Return the [X, Y] coordinate for the center point of the cell that contains the specified text.  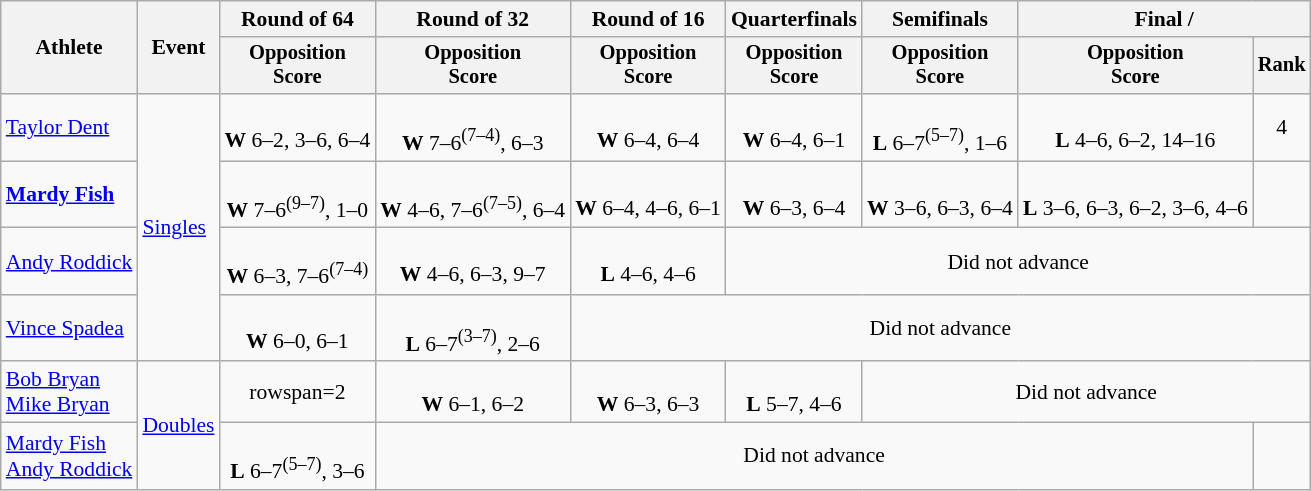
L 4–6, 4–6 [648, 262]
Athlete [70, 48]
Mardy Fish [70, 194]
L 5–7, 4–6 [794, 392]
Doubles [178, 426]
L 6–7(5–7), 3–6 [297, 456]
W 6–3, 7–6(7–4) [297, 262]
Round of 16 [648, 19]
Andy Roddick [70, 262]
W 6–0, 6–1 [297, 328]
Round of 32 [472, 19]
L 6–7(5–7), 1–6 [940, 128]
W 7–6(7–4), 6–3 [472, 128]
W 6–3, 6–3 [648, 392]
Quarterfinals [794, 19]
W 6–2, 3–6, 6–4 [297, 128]
W 3–6, 6–3, 6–4 [940, 194]
Mardy FishAndy Roddick [70, 456]
W 7–6(9–7), 1–0 [297, 194]
L 3–6, 6–3, 6–2, 3–6, 4–6 [1136, 194]
Rank [1282, 66]
W 4–6, 6–3, 9–7 [472, 262]
L 6–7(3–7), 2–6 [472, 328]
4 [1282, 128]
Semifinals [940, 19]
Event [178, 48]
W 6–4, 4–6, 6–1 [648, 194]
W 6–3, 6–4 [794, 194]
Singles [178, 228]
W 4–6, 7–6(7–5), 6–4 [472, 194]
rowspan=2 [297, 392]
Vince Spadea [70, 328]
W 6–4, 6–4 [648, 128]
Final / [1164, 19]
Bob BryanMike Bryan [70, 392]
W 6–4, 6–1 [794, 128]
W 6–1, 6–2 [472, 392]
Round of 64 [297, 19]
Taylor Dent [70, 128]
L 4–6, 6–2, 14–16 [1136, 128]
